Determine the [x, y] coordinate at the center of the cell enclosing the given text.  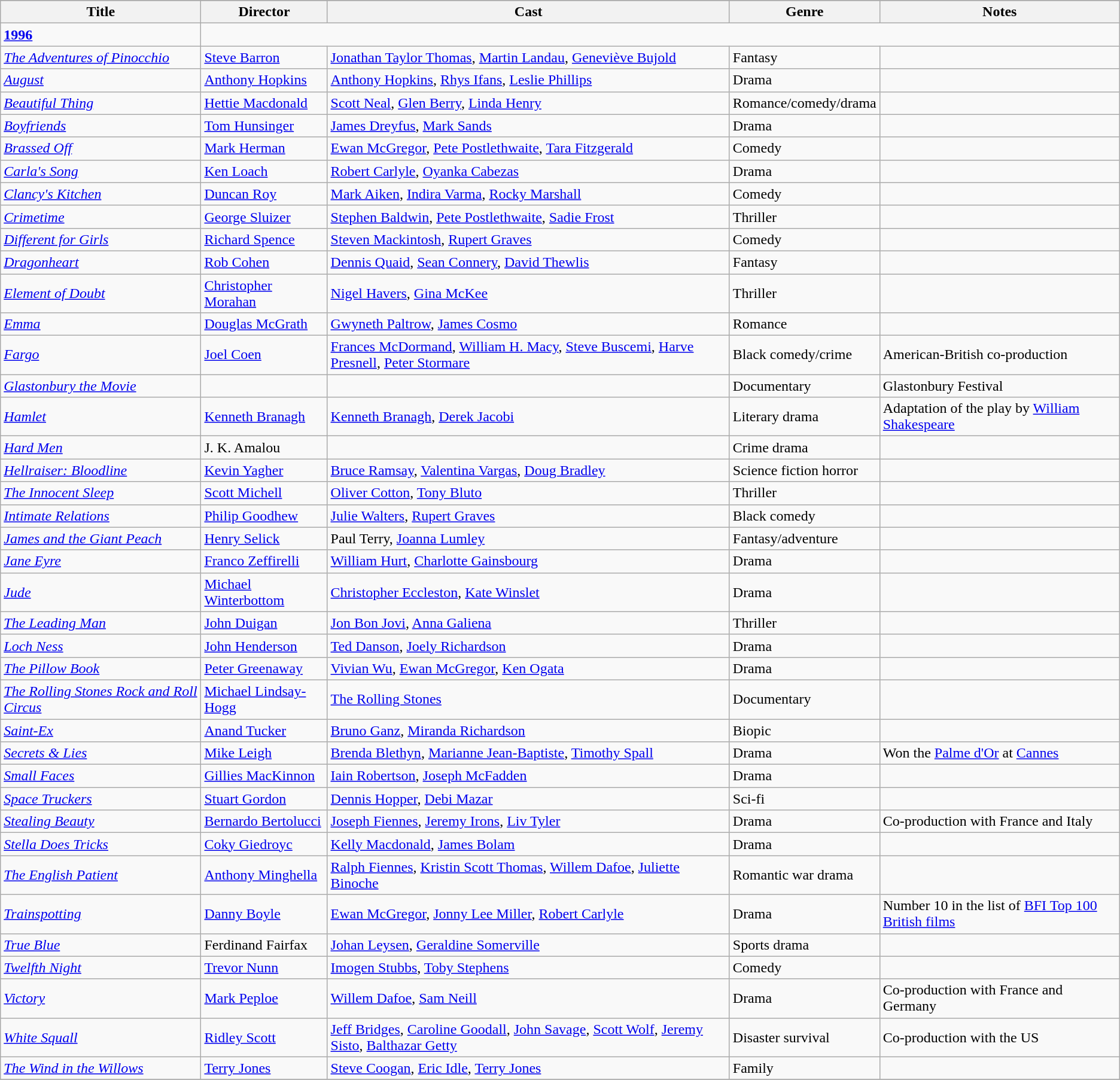
Loch Ness [101, 646]
Robert Carlyle, Oyanka Cabezas [528, 171]
George Sluizer [264, 217]
Secrets & Lies [101, 753]
Willem Dafoe, Sam Neill [528, 998]
Ridley Scott [264, 1038]
Stuart Gordon [264, 799]
Won the Palme d'Or at Cannes [999, 753]
Rob Cohen [264, 262]
Iain Robertson, Joseph McFadden [528, 776]
American-British co-production [999, 355]
Anthony Hopkins [264, 80]
Oliver Cotton, Tony Bluto [528, 493]
Michael Lindsay-Hogg [264, 699]
Beautiful Thing [101, 103]
Different for Girls [101, 239]
Anand Tucker [264, 731]
Stella Does Tricks [101, 844]
Disaster survival [804, 1038]
J. K. Amalou [264, 448]
Kevin Yagher [264, 470]
Element of Doubt [101, 293]
John Duigan [264, 623]
The Pillow Book [101, 668]
Steve Coogan, Eric Idle, Terry Jones [528, 1068]
Hamlet [101, 416]
Joel Coen [264, 355]
Black comedy/crime [804, 355]
Steven Mackintosh, Rupert Graves [528, 239]
Anthony Hopkins, Rhys Ifans, Leslie Phillips [528, 80]
Boyfriends [101, 126]
Kenneth Branagh [264, 416]
Fantasy/adventure [804, 539]
Mark Herman [264, 148]
Ewan McGregor, Pete Postlethwaite, Tara Fitzgerald [528, 148]
Jonathan Taylor Thomas, Martin Landau, Geneviève Bujold [528, 57]
1996 [101, 35]
Romantic war drama [804, 875]
Dragonheart [101, 262]
Tom Hunsinger [264, 126]
Duncan Roy [264, 194]
True Blue [101, 945]
Stealing Beauty [101, 822]
Sports drama [804, 945]
Douglas McGrath [264, 324]
Terry Jones [264, 1068]
Number 10 in the list of BFI Top 100 British films [999, 914]
Biopic [804, 731]
Science fiction horror [804, 470]
Small Faces [101, 776]
Joseph Fiennes, Jeremy Irons, Liv Tyler [528, 822]
Stephen Baldwin, Pete Postlethwaite, Sadie Frost [528, 217]
Ralph Fiennes, Kristin Scott Thomas, Willem Dafoe, Juliette Binoche [528, 875]
Space Truckers [101, 799]
Michael Winterbottom [264, 592]
Jon Bon Jovi, Anna Galiena [528, 623]
Intimate Relations [101, 516]
Ferdinand Fairfax [264, 945]
Black comedy [804, 516]
Jeff Bridges, Caroline Goodall, John Savage, Scott Wolf, Jeremy Sisto, Balthazar Getty [528, 1038]
Christopher Morahan [264, 293]
Mike Leigh [264, 753]
Nigel Havers, Gina McKee [528, 293]
Romance [804, 324]
Jane Eyre [101, 561]
Julie Walters, Rupert Graves [528, 516]
Kelly Macdonald, James Bolam [528, 844]
The Rolling Stones [528, 699]
Director [264, 12]
Steve Barron [264, 57]
Notes [999, 12]
John Henderson [264, 646]
Kenneth Branagh, Derek Jacobi [528, 416]
Saint-Ex [101, 731]
Sci-fi [804, 799]
The English Patient [101, 875]
Dennis Hopper, Debi Mazar [528, 799]
The Rolling Stones Rock and Roll Circus [101, 699]
Richard Spence [264, 239]
Carla's Song [101, 171]
Brassed Off [101, 148]
Genre [804, 12]
Co-production with France and Italy [999, 822]
Fargo [101, 355]
Bruce Ramsay, Valentina Vargas, Doug Bradley [528, 470]
Imogen Stubbs, Toby Stephens [528, 968]
Co-production with the US [999, 1038]
Brenda Blethyn, Marianne Jean-Baptiste, Timothy Spall [528, 753]
Bruno Ganz, Miranda Richardson [528, 731]
The Wind in the Willows [101, 1068]
Co-production with France and Germany [999, 998]
The Leading Man [101, 623]
Ewan McGregor, Jonny Lee Miller, Robert Carlyle [528, 914]
Vivian Wu, Ewan McGregor, Ken Ogata [528, 668]
Glastonbury Festival [999, 386]
Mark Aiken, Indira Varma, Rocky Marshall [528, 194]
Emma [101, 324]
Crimetime [101, 217]
Title [101, 12]
Philip Goodhew [264, 516]
Franco Zeffirelli [264, 561]
The Innocent Sleep [101, 493]
Johan Leysen, Geraldine Somerville [528, 945]
Clancy's Kitchen [101, 194]
Crime drama [804, 448]
Hard Men [101, 448]
White Squall [101, 1038]
Gillies MacKinnon [264, 776]
Twelfth Night [101, 968]
James Dreyfus, Mark Sands [528, 126]
Mark Peploe [264, 998]
Jude [101, 592]
Scott Michell [264, 493]
Henry Selick [264, 539]
Adaptation of the play by William Shakespeare [999, 416]
August [101, 80]
Romance/comedy/drama [804, 103]
Paul Terry, Joanna Lumley [528, 539]
Frances McDormand, William H. Macy, Steve Buscemi, Harve Presnell, Peter Stormare [528, 355]
Glastonbury the Movie [101, 386]
Dennis Quaid, Sean Connery, David Thewlis [528, 262]
Anthony Minghella [264, 875]
Victory [101, 998]
Peter Greenaway [264, 668]
William Hurt, Charlotte Gainsbourg [528, 561]
Trainspotting [101, 914]
Hettie Macdonald [264, 103]
Bernardo Bertolucci [264, 822]
Trevor Nunn [264, 968]
Ken Loach [264, 171]
Hellraiser: Bloodline [101, 470]
James and the Giant Peach [101, 539]
Ted Danson, Joely Richardson [528, 646]
Cast [528, 12]
Danny Boyle [264, 914]
Family [804, 1068]
Coky Giedroyc [264, 844]
The Adventures of Pinocchio [101, 57]
Scott Neal, Glen Berry, Linda Henry [528, 103]
Literary drama [804, 416]
Gwyneth Paltrow, James Cosmo [528, 324]
Christopher Eccleston, Kate Winslet [528, 592]
